Return the (x, y) coordinate for the center point of the cell that contains the specified text.  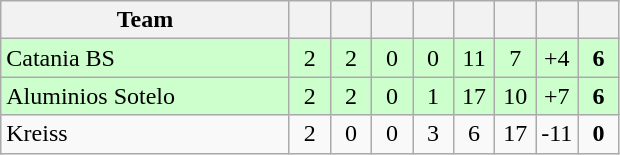
Kreiss (146, 134)
Catania BS (146, 58)
-11 (557, 134)
3 (432, 134)
11 (474, 58)
+4 (557, 58)
1 (432, 96)
+7 (557, 96)
7 (516, 58)
Aluminios Sotelo (146, 96)
10 (516, 96)
Team (146, 20)
